Return (X, Y) of the center of cell containing provided text 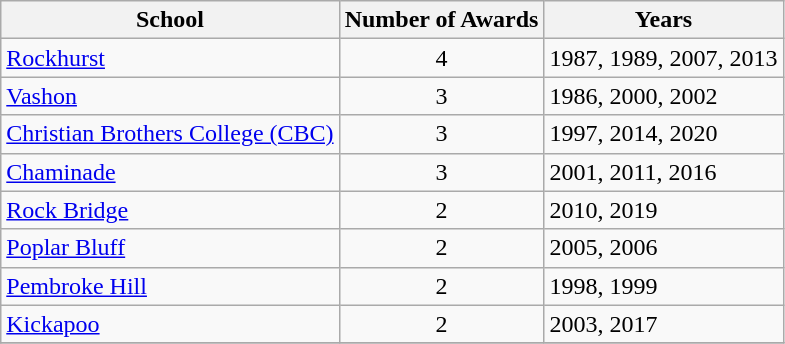
2001, 2011, 2016 (664, 172)
Christian Brothers College (CBC) (170, 134)
2010, 2019 (664, 210)
1998, 1999 (664, 286)
Vashon (170, 96)
1986, 2000, 2002 (664, 96)
Poplar Bluff (170, 248)
Chaminade (170, 172)
Rock Bridge (170, 210)
Number of Awards (442, 20)
School (170, 20)
4 (442, 58)
Rockhurst (170, 58)
Years (664, 20)
Kickapoo (170, 324)
1987, 1989, 2007, 2013 (664, 58)
1997, 2014, 2020 (664, 134)
Pembroke Hill (170, 286)
2003, 2017 (664, 324)
2005, 2006 (664, 248)
